For the text-containing cell, return its midpoint in [x, y] coordinate format. 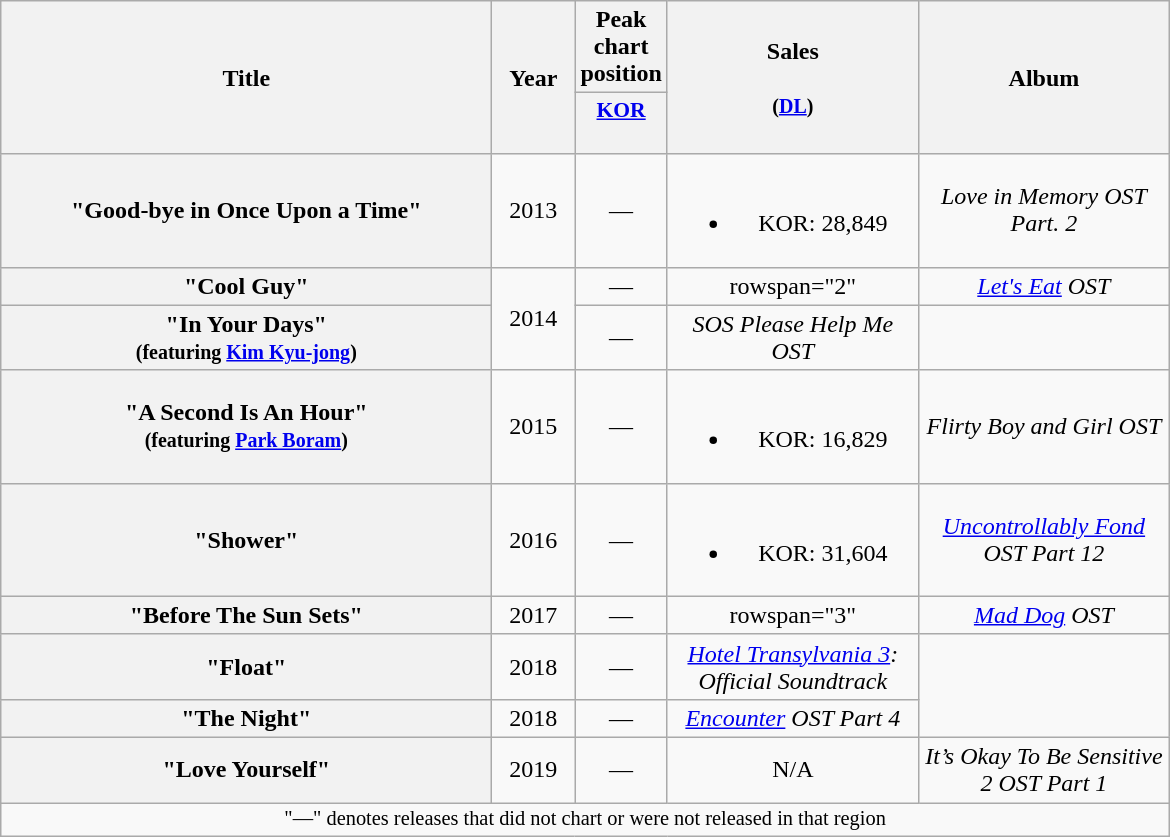
Peak chart position [621, 47]
rowspan="2" [792, 286]
2016 [534, 540]
2015 [534, 426]
Love in Memory OST Part. 2 [1044, 210]
"Before The Sun Sets" [246, 615]
Title [246, 78]
KOR: 16,829 [792, 426]
"A Second Is An Hour"(featuring Park Boram) [246, 426]
Uncontrollably Fond OST Part 12 [1044, 540]
"In Your Days"(featuring Kim Kyu-jong) [246, 338]
N/A [792, 770]
"Shower" [246, 540]
SOS Please Help Me OST [792, 338]
Flirty Boy and Girl OST [1044, 426]
2013 [534, 210]
Let's Eat OST [1044, 286]
2017 [534, 615]
"Love Yourself" [246, 770]
Sales(DL) [792, 78]
2019 [534, 770]
KOR [621, 124]
Album [1044, 78]
KOR: 31,604 [792, 540]
2014 [534, 318]
KOR: 28,849 [792, 210]
Hotel Transylvania 3: Official Soundtrack [792, 666]
"Cool Guy" [246, 286]
"Good-bye in Once Upon a Time" [246, 210]
"The Night" [246, 718]
"Float" [246, 666]
"—" denotes releases that did not chart or were not released in that region [586, 819]
Mad Dog OST [1044, 615]
Encounter OST Part 4 [792, 718]
It’s Okay To Be Sensitive 2 OST Part 1 [1044, 770]
Year [534, 78]
rowspan="3" [792, 615]
